Search for the cell housing the specified text and yield its [X, Y] center coordinate. 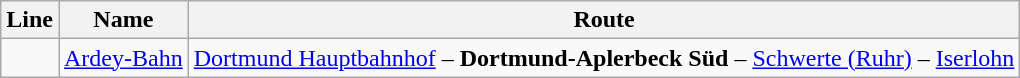
Ardey-Bahn [123, 58]
Line [30, 20]
Name [123, 20]
Dortmund Hauptbahnhof – Dortmund-Aplerbeck Süd – Schwerte (Ruhr) – Iserlohn [604, 58]
Route [604, 20]
